Scan for the cell matching the given text and deliver its [x, y] coordinate at center. 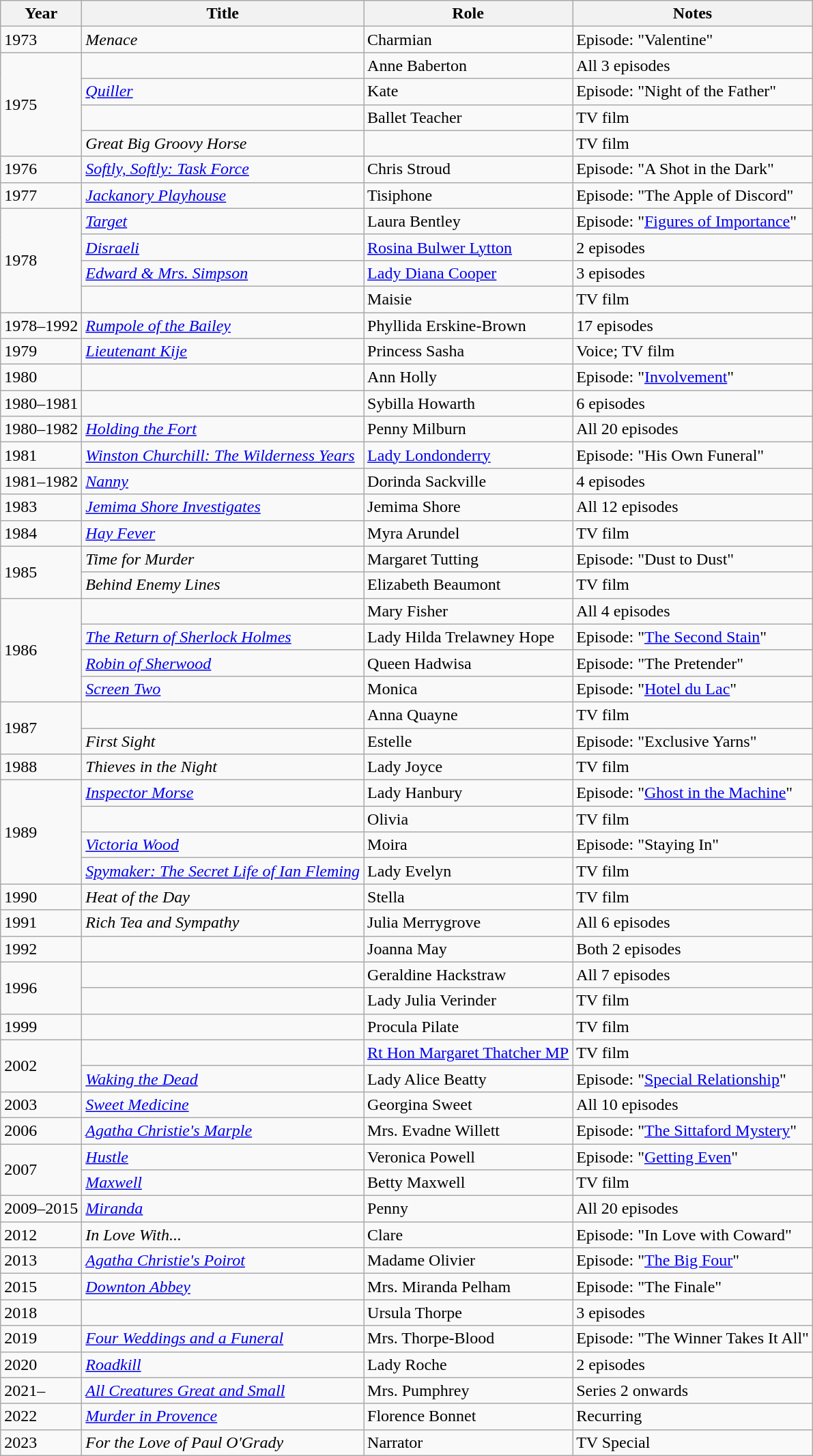
Episode: "Dust to Dust" [693, 559]
Moira [468, 845]
1983 [41, 507]
Maisie [468, 299]
Great Big Groovy Horse [223, 143]
1980–1982 [41, 429]
Florence Bonnet [468, 1416]
1975 [41, 104]
Penny [468, 1209]
1992 [41, 949]
1980–1981 [41, 403]
1990 [41, 897]
Recurring [693, 1416]
Quiller [223, 91]
Episode: "The Second Stain" [693, 637]
Georgina Sweet [468, 1104]
Series 2 onwards [693, 1390]
In Love With... [223, 1235]
Episode: "Special Relationship" [693, 1079]
Episode: "Figures of Importance" [693, 221]
1985 [41, 572]
Episode: "His Own Funeral" [693, 455]
Charmian [468, 40]
Jackanory Playhouse [223, 195]
Tisiphone [468, 195]
Victoria Wood [223, 845]
Behind Enemy Lines [223, 585]
Sweet Medicine [223, 1104]
Notes [693, 14]
2007 [41, 1170]
Agatha Christie's Marple [223, 1130]
Robin of Sherwood [223, 663]
Episode: "The Winner Takes It All" [693, 1339]
Episode: "The Pretender" [693, 663]
Murder in Provence [223, 1416]
Episode: "Ghost in the Machine" [693, 793]
1981–1982 [41, 481]
Lady Julia Verinder [468, 1001]
Princess Sasha [468, 352]
First Sight [223, 741]
1980 [41, 377]
Disraeli [223, 247]
Episode: "A Shot in the Dark" [693, 169]
Chris Stroud [468, 169]
Lady Londonderry [468, 455]
Miranda [223, 1209]
Margaret Tutting [468, 559]
Anne Baberton [468, 66]
1991 [41, 923]
All 6 episodes [693, 923]
Lady Joyce [468, 767]
17 episodes [693, 326]
1976 [41, 169]
1977 [41, 195]
Title [223, 14]
Episode: "Staying In" [693, 845]
Hay Fever [223, 533]
Estelle [468, 741]
All 3 episodes [693, 66]
Mary Fisher [468, 611]
Holding the Fort [223, 429]
2006 [41, 1130]
2009–2015 [41, 1209]
Olivia [468, 819]
Episode: "In Love with Coward" [693, 1235]
Sybilla Howarth [468, 403]
Jemima Shore [468, 507]
Elizabeth Beaumont [468, 585]
Dorinda Sackville [468, 481]
Episode: "The Apple of Discord" [693, 195]
Winston Churchill: The Wilderness Years [223, 455]
2020 [41, 1365]
Ballet Teacher [468, 117]
Episode: "Valentine" [693, 40]
Anna Quayne [468, 715]
Rich Tea and Sympathy [223, 923]
Time for Murder [223, 559]
Episode: "Involvement" [693, 377]
Julia Merrygrove [468, 923]
Nanny [223, 481]
Lady Diana Cooper [468, 273]
2018 [41, 1313]
Madame Olivier [468, 1261]
1988 [41, 767]
1978–1992 [41, 326]
All 10 episodes [693, 1104]
Episode: "Exclusive Yarns" [693, 741]
All 7 episodes [693, 975]
Lady Evelyn [468, 871]
Veronica Powell [468, 1157]
2012 [41, 1235]
2022 [41, 1416]
Role [468, 14]
1996 [41, 988]
Mrs. Evadne Willett [468, 1130]
Inspector Morse [223, 793]
Episode: "The Big Four" [693, 1261]
Year [41, 14]
Episode: "The Finale" [693, 1287]
Edward & Mrs. Simpson [223, 273]
Penny Milburn [468, 429]
Jemima Shore Investigates [223, 507]
Mrs. Miranda Pelham [468, 1287]
2019 [41, 1339]
1981 [41, 455]
Heat of the Day [223, 897]
Ursula Thorpe [468, 1313]
All 12 episodes [693, 507]
Myra Arundel [468, 533]
Both 2 episodes [693, 949]
Laura Bentley [468, 221]
1979 [41, 352]
Lady Roche [468, 1365]
Voice; TV film [693, 352]
4 episodes [693, 481]
Waking the Dead [223, 1079]
Lady Alice Beatty [468, 1079]
Kate [468, 91]
Narrator [468, 1442]
TV Special [693, 1442]
6 episodes [693, 403]
For the Love of Paul O'Grady [223, 1442]
Monica [468, 689]
All 4 episodes [693, 611]
Lady Hilda Trelawney Hope [468, 637]
Rt Hon Margaret Thatcher MP [468, 1053]
Episode: "Night of the Father" [693, 91]
Lady Hanbury [468, 793]
Betty Maxwell [468, 1183]
Spymaker: The Secret Life of Ian Fleming [223, 871]
Procula Pilate [468, 1027]
Rosina Bulwer Lytton [468, 247]
Menace [223, 40]
Four Weddings and a Funeral [223, 1339]
Phyllida Erskine-Brown [468, 326]
2015 [41, 1287]
1999 [41, 1027]
The Return of Sherlock Holmes [223, 637]
All Creatures Great and Small [223, 1390]
2023 [41, 1442]
Clare [468, 1235]
1986 [41, 650]
1973 [41, 40]
Rumpole of the Bailey [223, 326]
Joanna May [468, 949]
Hustle [223, 1157]
Thieves in the Night [223, 767]
1987 [41, 728]
2002 [41, 1066]
1978 [41, 260]
1989 [41, 832]
Episode: "Hotel du Lac" [693, 689]
1984 [41, 533]
Ann Holly [468, 377]
Episode: "The Sittaford Mystery" [693, 1130]
Agatha Christie's Poirot [223, 1261]
Screen Two [223, 689]
Softly, Softly: Task Force [223, 169]
Target [223, 221]
Mrs. Pumphrey [468, 1390]
Roadkill [223, 1365]
Maxwell [223, 1183]
Stella [468, 897]
Queen Hadwisa [468, 663]
Downton Abbey [223, 1287]
2021– [41, 1390]
Lieutenant Kije [223, 352]
2013 [41, 1261]
2003 [41, 1104]
Episode: "Getting Even" [693, 1157]
Mrs. Thorpe-Blood [468, 1339]
Geraldine Hackstraw [468, 975]
